Return the [X, Y] coordinate for the center point of the cell that contains the specified text.  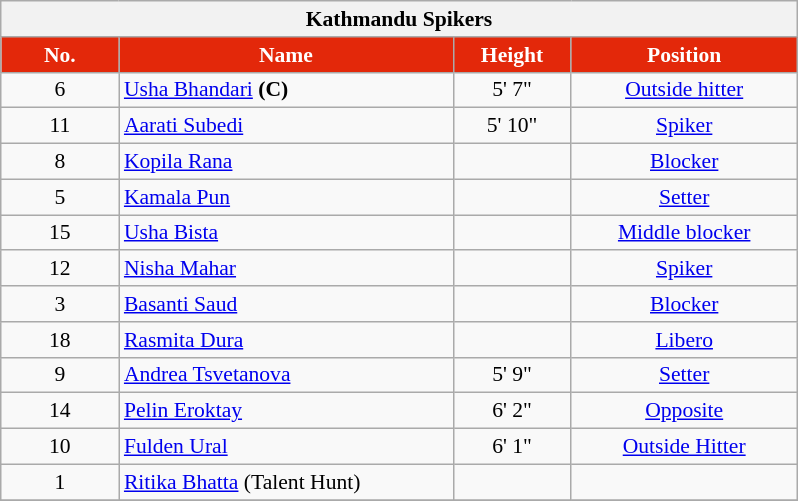
Pelin Eroktay [286, 411]
3 [60, 304]
Kathmandu Spikers [399, 19]
6 [60, 90]
6' 2" [512, 411]
1 [60, 482]
9 [60, 375]
Outside hitter [684, 90]
Kopila Rana [286, 162]
8 [60, 162]
11 [60, 126]
Position [684, 55]
14 [60, 411]
Usha Bista [286, 233]
5 [60, 197]
Libero [684, 340]
Kamala Pun [286, 197]
Name [286, 55]
Basanti Saud [286, 304]
Nisha Mahar [286, 269]
5' 9" [512, 375]
18 [60, 340]
6' 1" [512, 447]
Rasmita Dura [286, 340]
5' 7" [512, 90]
10 [60, 447]
Ritika Bhatta (Talent Hunt) [286, 482]
Andrea Tsvetanova [286, 375]
Opposite [684, 411]
Aarati Subedi [286, 126]
5' 10" [512, 126]
Fulden Ural [286, 447]
15 [60, 233]
Height [512, 55]
Usha Bhandari (C) [286, 90]
No. [60, 55]
Middle blocker [684, 233]
12 [60, 269]
Outside Hitter [684, 447]
